Extract the [X, Y] coordinate from the center of the cell holding the provided text.  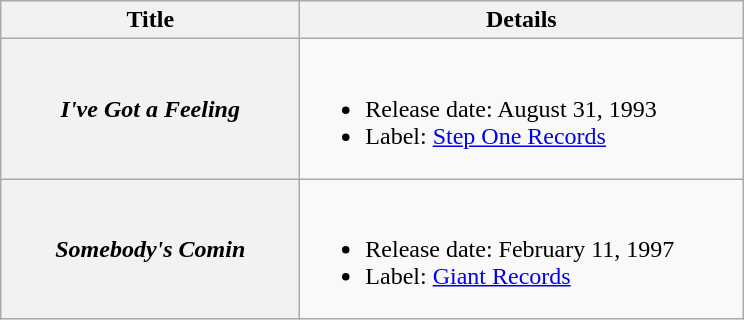
Title [150, 20]
Release date: August 31, 1993Label: Step One Records [522, 109]
Release date: February 11, 1997Label: Giant Records [522, 249]
Details [522, 20]
I've Got a Feeling [150, 109]
Somebody's Comin [150, 249]
